Return the [X, Y] coordinate for the center point of the cell that contains the specified text.  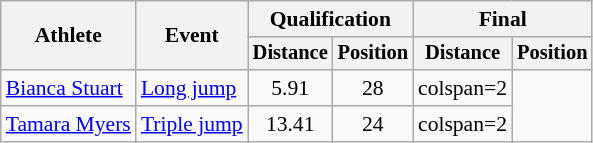
Final [502, 19]
Triple jump [192, 124]
28 [373, 88]
Athlete [68, 36]
Event [192, 36]
5.91 [290, 88]
Long jump [192, 88]
Bianca Stuart [68, 88]
Tamara Myers [68, 124]
24 [373, 124]
13.41 [290, 124]
Qualification [330, 19]
